Find where the given text appears and provide that cell's center as (X, Y) coordinate. 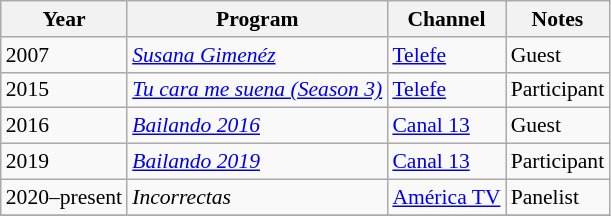
Year (64, 19)
Notes (558, 19)
Program (257, 19)
2016 (64, 126)
Bailando 2016 (257, 126)
Channel (446, 19)
Bailando 2019 (257, 162)
Susana Gimenéz (257, 55)
2020–present (64, 197)
Panelist (558, 197)
2015 (64, 90)
2007 (64, 55)
América TV (446, 197)
2019 (64, 162)
Tu cara me suena (Season 3) (257, 90)
Incorrectas (257, 197)
